Capture the cell that displays the provided text and extract its (X, Y) central coordinate. 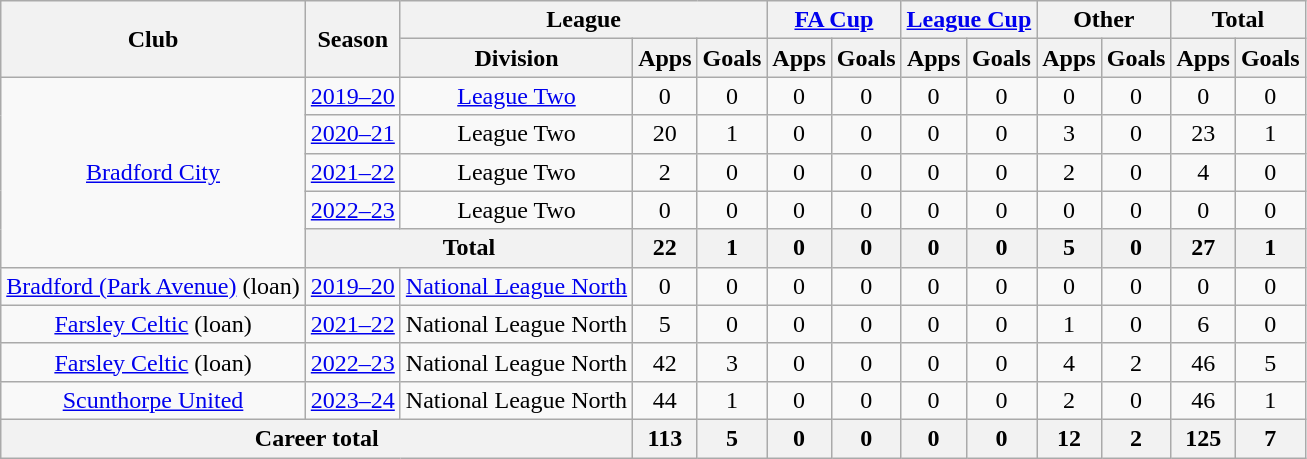
125 (1203, 438)
7 (1270, 438)
22 (665, 248)
FA Cup (834, 20)
Scunthorpe United (154, 400)
Bradford (Park Avenue) (loan) (154, 286)
113 (665, 438)
12 (1069, 438)
Bradford City (154, 172)
23 (1203, 134)
2020–21 (352, 134)
6 (1203, 324)
2023–24 (352, 400)
Division (516, 58)
Other (1104, 20)
27 (1203, 248)
Career total (317, 438)
Club (154, 39)
League Cup (969, 20)
20 (665, 134)
42 (665, 362)
League (583, 20)
44 (665, 400)
Season (352, 39)
